Pinpoint the cell where the given text exists, returning its [X, Y] midpoint coordinate. 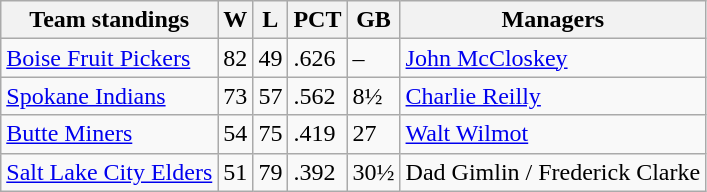
Walt Wilmot [553, 134]
Spokane Indians [110, 96]
Dad Gimlin / Frederick Clarke [553, 172]
Boise Fruit Pickers [110, 58]
Salt Lake City Elders [110, 172]
54 [236, 134]
8½ [374, 96]
51 [236, 172]
John McCloskey [553, 58]
75 [270, 134]
82 [236, 58]
Butte Miners [110, 134]
– [374, 58]
30½ [374, 172]
49 [270, 58]
27 [374, 134]
.626 [318, 58]
Charlie Reilly [553, 96]
.562 [318, 96]
.419 [318, 134]
PCT [318, 20]
L [270, 20]
73 [236, 96]
57 [270, 96]
GB [374, 20]
Managers [553, 20]
Team standings [110, 20]
.392 [318, 172]
79 [270, 172]
W [236, 20]
